Provide the [X, Y] coordinate of the cell's center where the given text is located.  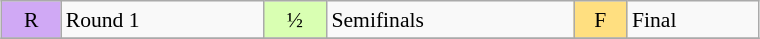
F [600, 20]
R [32, 20]
Final [693, 20]
½ [294, 20]
Round 1 [162, 20]
Semifinals [450, 20]
